Return (x, y) of the center of cell containing provided text 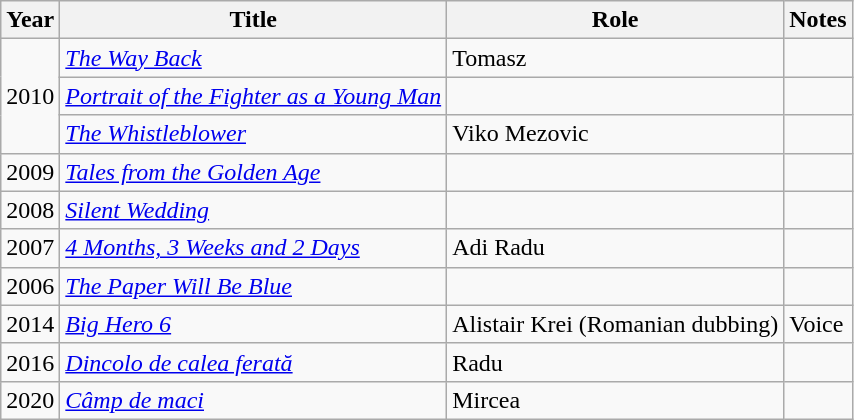
4 Months, 3 Weeks and 2 Days (254, 248)
Notes (818, 20)
Voice (818, 324)
Silent Wedding (254, 210)
2014 (30, 324)
Alistair Krei (Romanian dubbing) (616, 324)
2009 (30, 172)
Câmp de maci (254, 400)
2010 (30, 96)
Year (30, 20)
Tomasz (616, 58)
2020 (30, 400)
Viko Mezovic (616, 134)
Radu (616, 362)
2006 (30, 286)
2016 (30, 362)
The Paper Will Be Blue (254, 286)
Dincolo de calea ferată (254, 362)
Tales from the Golden Age (254, 172)
Title (254, 20)
The Whistleblower (254, 134)
2008 (30, 210)
Mircea (616, 400)
Portrait of the Fighter as a Young Man (254, 96)
Big Hero 6 (254, 324)
Adi Radu (616, 248)
2007 (30, 248)
Role (616, 20)
The Way Back (254, 58)
